Capture the cell that displays the provided text and extract its (X, Y) central coordinate. 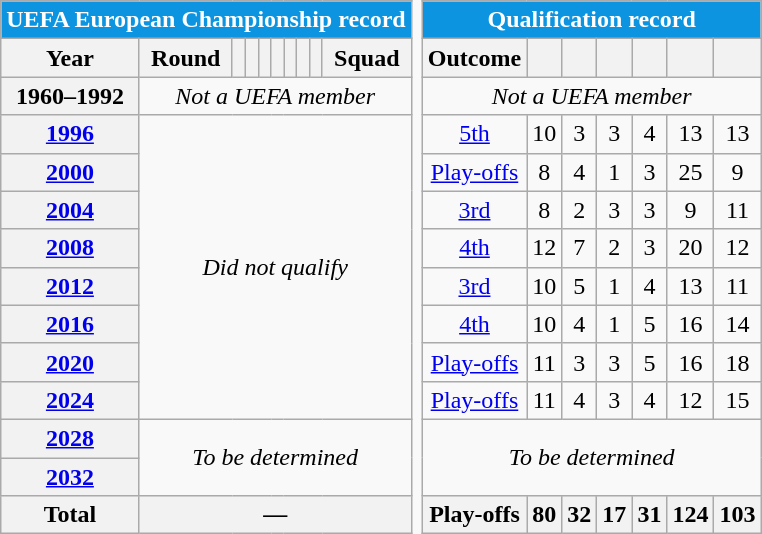
7 (580, 248)
1996 (70, 134)
2016 (70, 324)
Round (186, 58)
1960–1992 (70, 96)
103 (738, 515)
2020 (70, 362)
2032 (70, 477)
25 (690, 172)
2004 (70, 210)
UEFA European Championship record (206, 20)
32 (580, 515)
2012 (70, 286)
124 (690, 515)
— (275, 515)
80 (544, 515)
2024 (70, 400)
Did not qualify (275, 267)
Outcome (474, 58)
Qualification record (592, 20)
18 (738, 362)
31 (650, 515)
Squad (366, 58)
2008 (70, 248)
5th (474, 134)
15 (738, 400)
17 (614, 515)
14 (738, 324)
20 (690, 248)
2028 (70, 438)
Year (70, 58)
Total (70, 515)
2000 (70, 172)
